Locate the cell with the specified text and output its (X, Y) center coordinate. 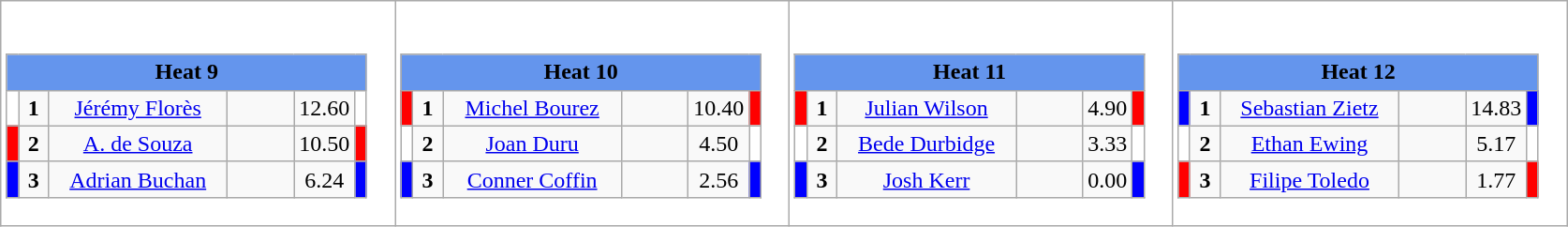
Heat 12 1 Sebastian Zietz 14.83 2 Ethan Ewing 5.17 3 Filipe Toledo 1.77 (1369, 113)
Jérémy Florès (139, 108)
2.56 (719, 179)
Heat 9 (186, 72)
Heat 10 (581, 72)
Adrian Buchan (139, 179)
Conner Coffin (532, 179)
Julian Wilson (927, 108)
4.90 (1107, 108)
6.24 (324, 179)
A. de Souza (139, 144)
Ethan Ewing (1309, 144)
10.50 (324, 144)
Filipe Toledo (1309, 179)
Heat 10 1 Michel Bourez 10.40 2 Joan Duru 4.50 3 Conner Coffin 2.56 (592, 113)
4.50 (719, 144)
Heat 11 1 Julian Wilson 4.90 2 Bede Durbidge 3.33 3 Josh Kerr 0.00 (982, 113)
12.60 (324, 108)
Josh Kerr (927, 179)
Joan Duru (532, 144)
5.17 (1497, 144)
Heat 9 1 Jérémy Florès 12.60 2 A. de Souza 10.50 3 Adrian Buchan 6.24 (199, 113)
0.00 (1107, 179)
10.40 (719, 108)
Heat 12 (1358, 72)
Heat 11 (969, 72)
Bede Durbidge (927, 144)
Sebastian Zietz (1309, 108)
3.33 (1107, 144)
1.77 (1497, 179)
Michel Bourez (532, 108)
14.83 (1497, 108)
